From the cell containing the given text, extract its center point as [x, y] coordinate. 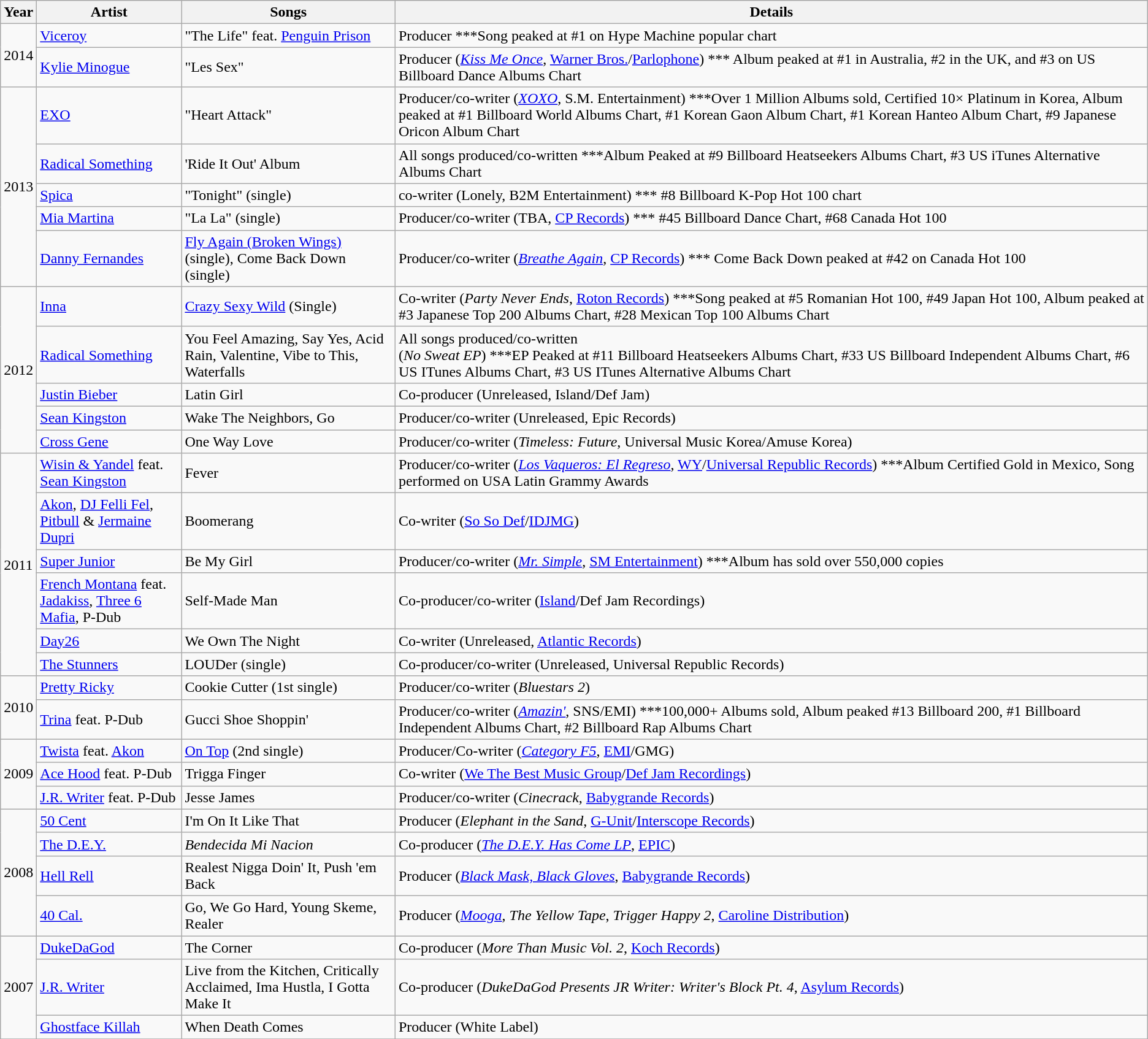
2013 [18, 186]
2012 [18, 369]
40 Cal. [109, 915]
Day26 [109, 641]
"La La" (single) [288, 218]
Twista feat. Akon [109, 751]
2010 [18, 708]
The D.E.Y. [109, 844]
Songs [288, 12]
2009 [18, 774]
Ace Hood feat. P-Dub [109, 774]
DukeDaGod [109, 948]
Producer/Co-writer (Category F5, EMI/GMG) [771, 751]
2008 [18, 872]
2014 [18, 55]
50 Cent [109, 821]
Pretty Ricky [109, 688]
Crazy Sexy Wild (Single) [288, 307]
Mia Martina [109, 218]
Co-writer (So So Def/IDJMG) [771, 521]
Producer/co-writer (Unreleased, Epic Records) [771, 418]
Co-producer (DukeDaGod Presents JR Writer: Writer's Block Pt. 4, Asylum Records) [771, 987]
Producer/co-writer (Timeless: Future, Universal Music Korea/Amuse Korea) [771, 441]
Trigga Finger [288, 774]
Latin Girl [288, 394]
Year [18, 12]
Co-producer (The D.E.Y. Has Come LP, EPIC) [771, 844]
When Death Comes [288, 1027]
Producer (Mooga, The Yellow Tape, Trigger Happy 2, Caroline Distribution) [771, 915]
J.R. Writer feat. P-Dub [109, 797]
Producer ***Song peaked at #1 on Hype Machine popular chart [771, 36]
2007 [18, 987]
"Heart Attack" [288, 115]
Akon, DJ Felli Fel, Pitbull & Jermaine Dupri [109, 521]
Jesse James [288, 797]
Inna [109, 307]
Self-Made Man [288, 601]
Be My Girl [288, 561]
co-writer (Lonely, B2M Entertainment) *** #8 Billboard K-Pop Hot 100 chart [771, 195]
The Corner [288, 948]
Co-writer (Unreleased, Atlantic Records) [771, 641]
Producer (Kiss Me Once, Warner Bros./Parlophone) *** Album peaked at #1 in Australia, #2 in the UK, and #3 on US Billboard Dance Albums Chart [771, 67]
Ghostface Killah [109, 1027]
Co-producer (Unreleased, Island/Def Jam) [771, 394]
"The Life" feat. Penguin Prison [288, 36]
Producer (Elephant in the Sand, G-Unit/Interscope Records) [771, 821]
Cookie Cutter (1st single) [288, 688]
Details [771, 12]
Boomerang [288, 521]
Hell Rell [109, 876]
Cross Gene [109, 441]
Producer/co-writer (Bluestars 2) [771, 688]
Bendecida Mi Nacion [288, 844]
Producer/co-writer (Mr. Simple, SM Entertainment) ***Album has sold over 550,000 copies [771, 561]
Co-producer/co-writer (Unreleased, Universal Republic Records) [771, 664]
Super Junior [109, 561]
Producer (Black Mask, Black Gloves, Babygrande Records) [771, 876]
We Own The Night [288, 641]
All songs produced/co-written ***Album Peaked at #9 Billboard Heatseekers Albums Chart, #3 US iTunes Alternative Albums Chart [771, 163]
Producer/co-writer (Cinecrack, Babygrande Records) [771, 797]
Danny Fernandes [109, 258]
Artist [109, 12]
J.R. Writer [109, 987]
2011 [18, 564]
French Montana feat. Jadakiss, Three 6 Mafia, P-Dub [109, 601]
Justin Bieber [109, 394]
Wisin & Yandel feat. Sean Kingston [109, 473]
Producer/co-writer (TBA, CP Records) *** #45 Billboard Dance Chart, #68 Canada Hot 100 [771, 218]
"Tonight" (single) [288, 195]
Go, We Go Hard, Young Skeme, Realer [288, 915]
Wake The Neighbors, Go [288, 418]
Realest Nigga Doin' It, Push 'em Back [288, 876]
Viceroy [109, 36]
Gucci Shoe Shoppin' [288, 719]
'Ride It Out' Album [288, 163]
LOUDer (single) [288, 664]
Live from the Kitchen, Critically Acclaimed, Ima Hustla, I Gotta Make It [288, 987]
Fever [288, 473]
Co-writer (We The Best Music Group/Def Jam Recordings) [771, 774]
The Stunners [109, 664]
On Top (2nd single) [288, 751]
I'm On It Like That [288, 821]
You Feel Amazing, Say Yes, Acid Rain, Valentine, Vibe to This, Waterfalls [288, 355]
EXO [109, 115]
Kylie Minogue [109, 67]
Sean Kingston [109, 418]
"Les Sex" [288, 67]
Co-producer/co-writer (Island/Def Jam Recordings) [771, 601]
Spica [109, 195]
One Way Love [288, 441]
Trina feat. P-Dub [109, 719]
Producer/co-writer (Breathe Again, CP Records) *** Come Back Down peaked at #42 on Canada Hot 100 [771, 258]
Fly Again (Broken Wings) (single), Come Back Down (single) [288, 258]
Producer (White Label) [771, 1027]
Co-producer (More Than Music Vol. 2, Koch Records) [771, 948]
